Locate the cell with the specified text and output its [X, Y] center coordinate. 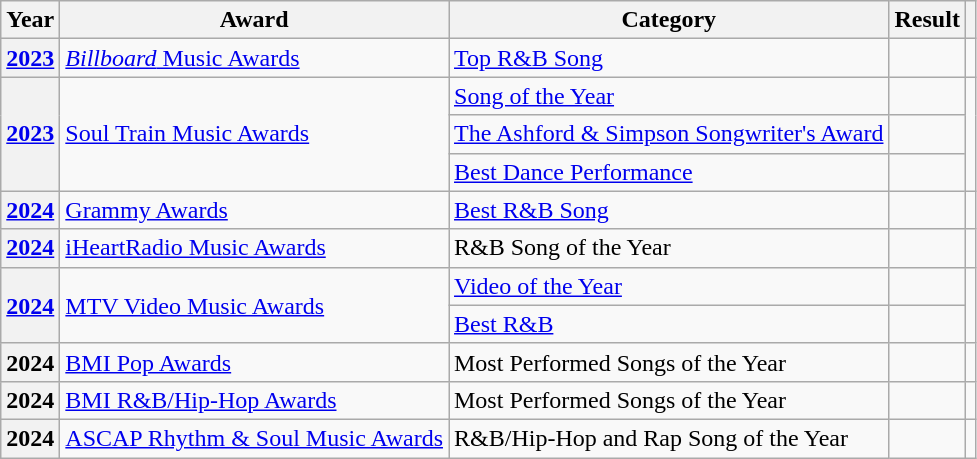
Video of the Year [668, 286]
ASCAP Rhythm & Soul Music Awards [254, 438]
Grammy Awards [254, 210]
BMI Pop Awards [254, 362]
Top R&B Song [668, 58]
BMI R&B/Hip-Hop Awards [254, 400]
Year [30, 20]
Award [254, 20]
R&B Song of the Year [668, 248]
Result [927, 20]
iHeartRadio Music Awards [254, 248]
Soul Train Music Awards [254, 134]
Song of the Year [668, 96]
Billboard Music Awards [254, 58]
The Ashford & Simpson Songwriter's Award [668, 134]
Best R&B Song [668, 210]
R&B/Hip-Hop and Rap Song of the Year [668, 438]
Best R&B [668, 324]
Best Dance Performance [668, 172]
MTV Video Music Awards [254, 305]
Category [668, 20]
